Detect which cell encompasses the target text, then output its (X, Y) center coordinate. 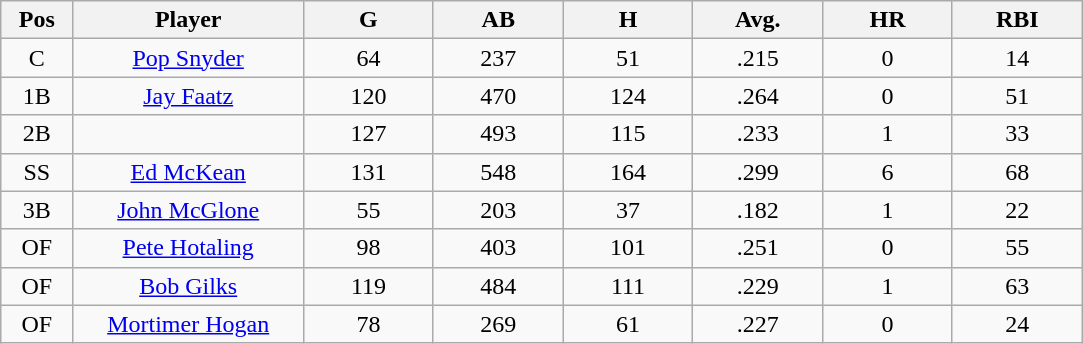
237 (498, 58)
22 (1017, 210)
63 (1017, 286)
.182 (758, 210)
101 (628, 248)
131 (369, 172)
Ed McKean (188, 172)
111 (628, 286)
.264 (758, 96)
Mortimer Hogan (188, 324)
SS (37, 172)
Bob Gilks (188, 286)
78 (369, 324)
98 (369, 248)
RBI (1017, 20)
HR (888, 20)
John McGlone (188, 210)
68 (1017, 172)
120 (369, 96)
14 (1017, 58)
1B (37, 96)
Pos (37, 20)
403 (498, 248)
33 (1017, 134)
548 (498, 172)
119 (369, 286)
2B (37, 134)
.251 (758, 248)
AB (498, 20)
Player (188, 20)
203 (498, 210)
.227 (758, 324)
C (37, 58)
Jay Faatz (188, 96)
470 (498, 96)
G (369, 20)
.229 (758, 286)
269 (498, 324)
3B (37, 210)
61 (628, 324)
6 (888, 172)
124 (628, 96)
.233 (758, 134)
164 (628, 172)
.215 (758, 58)
.299 (758, 172)
H (628, 20)
Pete Hotaling (188, 248)
Pop Snyder (188, 58)
127 (369, 134)
24 (1017, 324)
484 (498, 286)
64 (369, 58)
493 (498, 134)
37 (628, 210)
Avg. (758, 20)
115 (628, 134)
